Find where the given text appears and provide that cell's center as (x, y) coordinate. 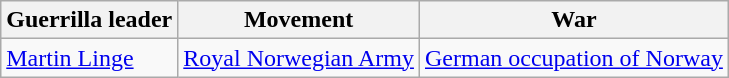
Movement (299, 20)
Guerrilla leader (90, 20)
Martin Linge (90, 58)
German occupation of Norway (574, 58)
Royal Norwegian Army (299, 58)
War (574, 20)
